Search for the cell housing the specified text and yield its (X, Y) center coordinate. 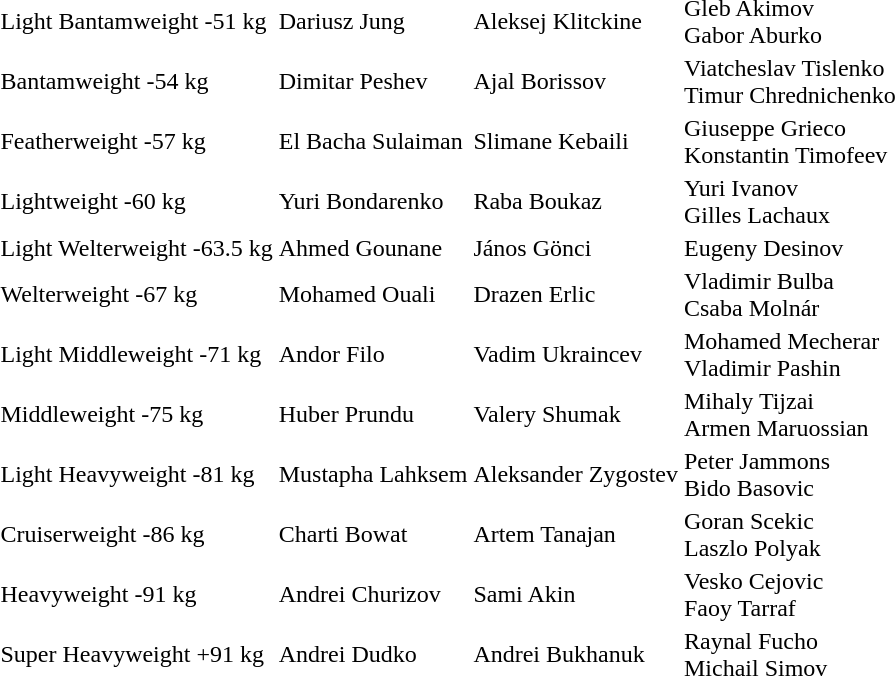
Valery Shumak (576, 414)
Aleksander Zygostev (576, 474)
Raba Boukaz (576, 202)
Andrei Churizov (373, 594)
El Bacha Sulaiman (373, 142)
Mustapha Lahksem (373, 474)
Sami Akin (576, 594)
Vadim Ukraincev (576, 354)
Huber Prundu (373, 414)
Andor Filo (373, 354)
Drazen Erlic (576, 294)
Ajal Borissov (576, 82)
Ahmed Gounane (373, 248)
Charti Bowat (373, 534)
Artem Tanajan (576, 534)
Dimitar Peshev (373, 82)
Mohamed Ouali (373, 294)
János Gönci (576, 248)
Yuri Bondarenko (373, 202)
Slimane Kebaili (576, 142)
